Pinpoint the cell where the given text exists, returning its [x, y] midpoint coordinate. 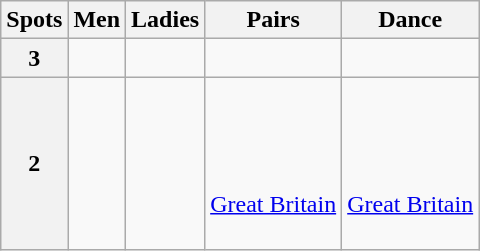
Spots [34, 20]
Dance [410, 20]
Pairs [274, 20]
3 [34, 58]
2 [34, 164]
Ladies [166, 20]
Men [97, 20]
